Capture the cell that displays the provided text and extract its [X, Y] central coordinate. 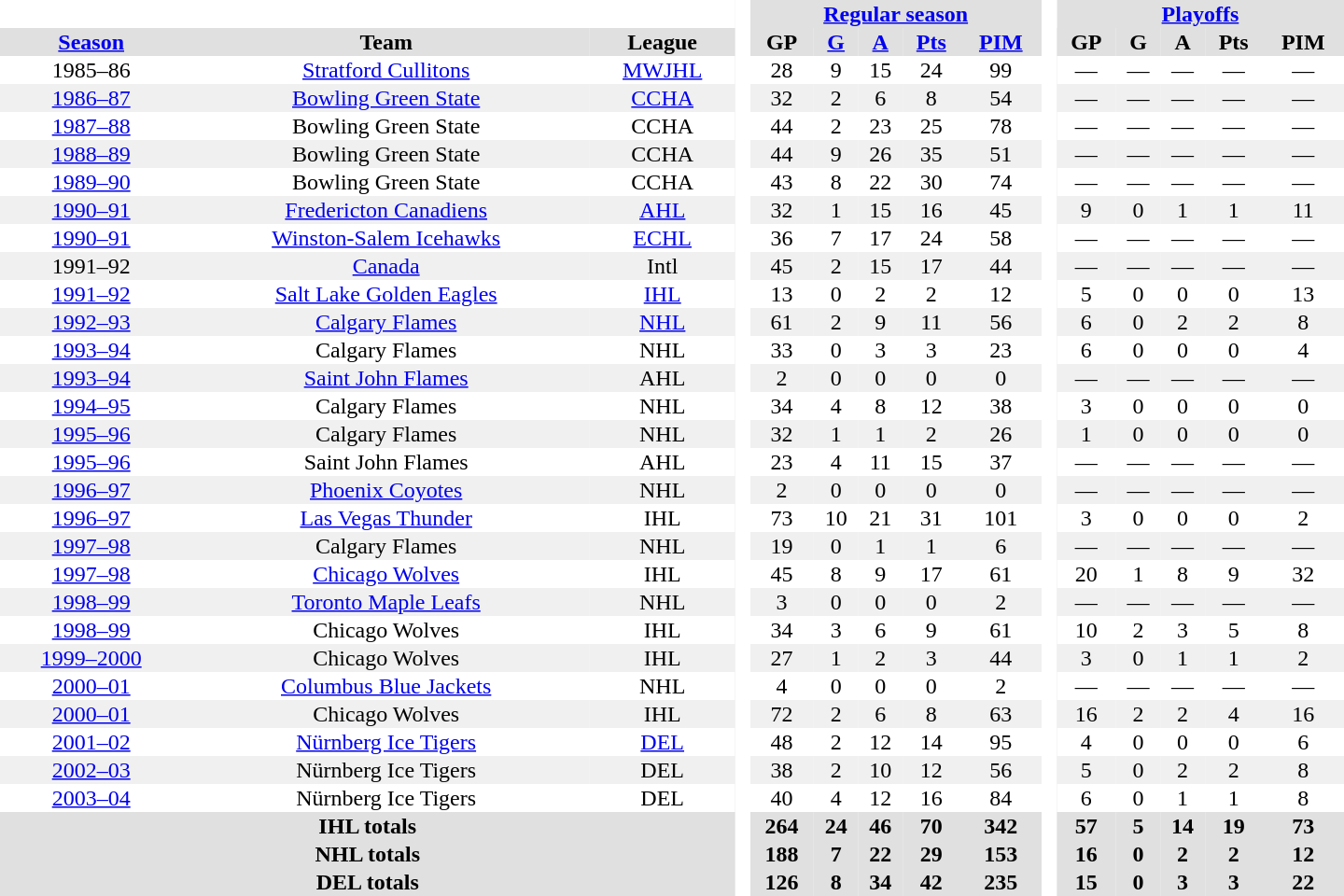
2001–02 [91, 742]
29 [931, 854]
1987–88 [91, 126]
35 [931, 154]
30 [931, 182]
Playoffs [1200, 14]
84 [1001, 798]
188 [782, 854]
63 [1001, 714]
Winston-Salem Icehawks [386, 238]
2002–03 [91, 770]
42 [931, 882]
1985–86 [91, 70]
37 [1001, 462]
72 [782, 714]
57 [1086, 826]
League [663, 42]
27 [782, 658]
70 [931, 826]
48 [782, 742]
Intl [663, 266]
36 [782, 238]
1992–93 [91, 322]
78 [1001, 126]
342 [1001, 826]
99 [1001, 70]
235 [1001, 882]
1988–89 [91, 154]
25 [931, 126]
31 [931, 518]
1994–95 [91, 406]
Season [91, 42]
2003–04 [91, 798]
20 [1086, 574]
126 [782, 882]
43 [782, 182]
Regular season [896, 14]
Salt Lake Golden Eagles [386, 294]
40 [782, 798]
33 [782, 350]
Columbus Blue Jackets [386, 686]
Phoenix Coyotes [386, 490]
21 [880, 518]
74 [1001, 182]
MWJHL [663, 70]
Toronto Maple Leafs [386, 602]
264 [782, 826]
153 [1001, 854]
Team [386, 42]
ECHL [663, 238]
Stratford Cullitons [386, 70]
1986–87 [91, 98]
NHL totals [368, 854]
46 [880, 826]
1999–2000 [91, 658]
95 [1001, 742]
DEL totals [368, 882]
Fredericton Canadiens [386, 210]
51 [1001, 154]
1989–90 [91, 182]
101 [1001, 518]
28 [782, 70]
54 [1001, 98]
Las Vegas Thunder [386, 518]
58 [1001, 238]
IHL totals [368, 826]
Canada [386, 266]
